Return (X, Y) of the center of cell containing provided text 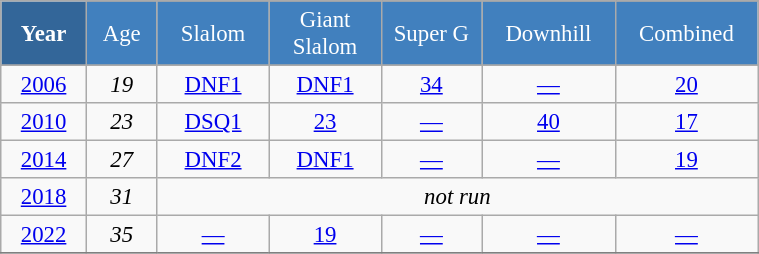
Super G (432, 34)
DNF2 (213, 160)
DSQ1 (213, 122)
2010 (44, 122)
40 (549, 122)
not run (458, 197)
Age (122, 34)
2022 (44, 235)
Year (44, 34)
GiantSlalom (325, 34)
17 (686, 122)
2018 (44, 197)
Combined (686, 34)
2014 (44, 160)
27 (122, 160)
31 (122, 197)
34 (432, 85)
2006 (44, 85)
Downhill (549, 34)
20 (686, 85)
Slalom (213, 34)
35 (122, 235)
